Extract the [x, y] coordinate from the center of the cell holding the provided text.  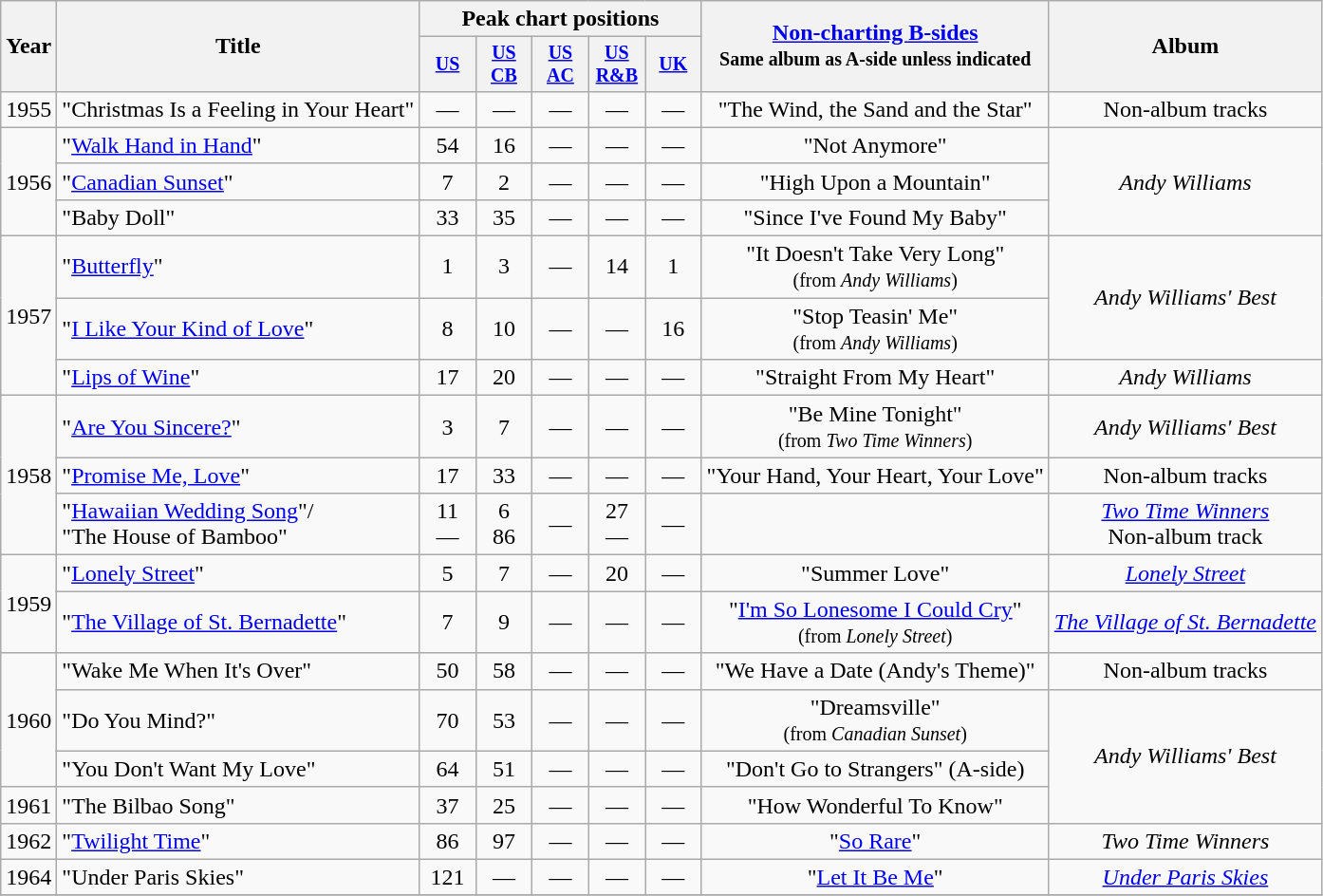
1960 [28, 719]
"So Rare" [875, 841]
"Under Paris Skies" [238, 877]
"High Upon a Mountain" [875, 181]
1955 [28, 109]
"Baby Doll" [238, 217]
"Promise Me, Love" [238, 476]
USCB [503, 65]
51 [503, 769]
2 [503, 181]
"Wake Me When It's Over" [238, 671]
1962 [28, 841]
25 [503, 805]
"I Like Your Kind of Love" [238, 328]
Year [28, 47]
27— [617, 524]
50 [448, 671]
1959 [28, 604]
"The Wind, the Sand and the Star" [875, 109]
"Butterfly" [238, 268]
Non-charting B-sidesSame album as A-side unless indicated [875, 47]
"Stop Teasin' Me"(from Andy Williams) [875, 328]
Under Paris Skies [1184, 877]
Title [238, 47]
USAC [560, 65]
"Twilight Time" [238, 841]
1964 [28, 877]
Two Time WinnersNon-album track [1184, 524]
"Since I've Found My Baby" [875, 217]
US [448, 65]
53 [503, 719]
121 [448, 877]
Peak chart positions [560, 19]
"Be Mine Tonight"(from Two Time Winners) [875, 427]
1957 [28, 316]
"The Bilbao Song" [238, 805]
11— [448, 524]
14 [617, 268]
686 [503, 524]
"Summer Love" [875, 573]
64 [448, 769]
"How Wonderful To Know" [875, 805]
"Walk Hand in Hand" [238, 145]
"I'm So Lonesome I Could Cry"(from Lonely Street) [875, 623]
8 [448, 328]
"Let It Be Me" [875, 877]
"Lonely Street" [238, 573]
58 [503, 671]
"Straight From My Heart" [875, 378]
10 [503, 328]
1956 [28, 181]
"Your Hand, Your Heart, Your Love" [875, 476]
86 [448, 841]
"Lips of Wine" [238, 378]
"Not Anymore" [875, 145]
54 [448, 145]
35 [503, 217]
9 [503, 623]
1961 [28, 805]
70 [448, 719]
1958 [28, 476]
Lonely Street [1184, 573]
The Village of St. Bernadette [1184, 623]
5 [448, 573]
UK [674, 65]
97 [503, 841]
"Hawaiian Wedding Song"/"The House of Bamboo" [238, 524]
"Christmas Is a Feeling in Your Heart" [238, 109]
"Do You Mind?" [238, 719]
37 [448, 805]
"Don't Go to Strangers" (A-side) [875, 769]
"Canadian Sunset" [238, 181]
USR&B [617, 65]
"Are You Sincere?" [238, 427]
Two Time Winners [1184, 841]
"Dreamsville"(from Canadian Sunset) [875, 719]
Album [1184, 47]
"We Have a Date (Andy's Theme)" [875, 671]
"You Don't Want My Love" [238, 769]
"It Doesn't Take Very Long"(from Andy Williams) [875, 268]
"The Village of St. Bernadette" [238, 623]
